Identify which cell holds the provided text, then report its [x, y] central coordinate. 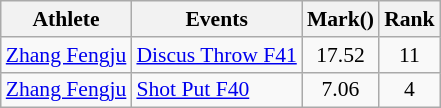
Discus Throw F41 [216, 55]
Rank [410, 19]
Events [216, 19]
11 [410, 55]
17.52 [340, 55]
Mark() [340, 19]
Shot Put F40 [216, 90]
Athlete [66, 19]
7.06 [340, 90]
4 [410, 90]
